Return [x, y] of the center of cell containing provided text 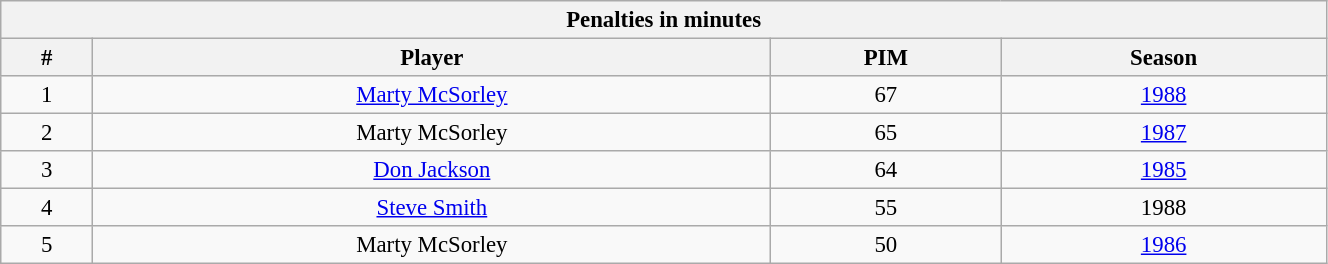
67 [886, 95]
Steve Smith [432, 208]
Penalties in minutes [664, 20]
2 [47, 133]
3 [47, 170]
Player [432, 58]
# [47, 58]
1 [47, 95]
55 [886, 208]
Don Jackson [432, 170]
4 [47, 208]
64 [886, 170]
Season [1164, 58]
1985 [1164, 170]
5 [47, 245]
PIM [886, 58]
1986 [1164, 245]
65 [886, 133]
1987 [1164, 133]
50 [886, 245]
